Return (X, Y) of the center of cell containing provided text 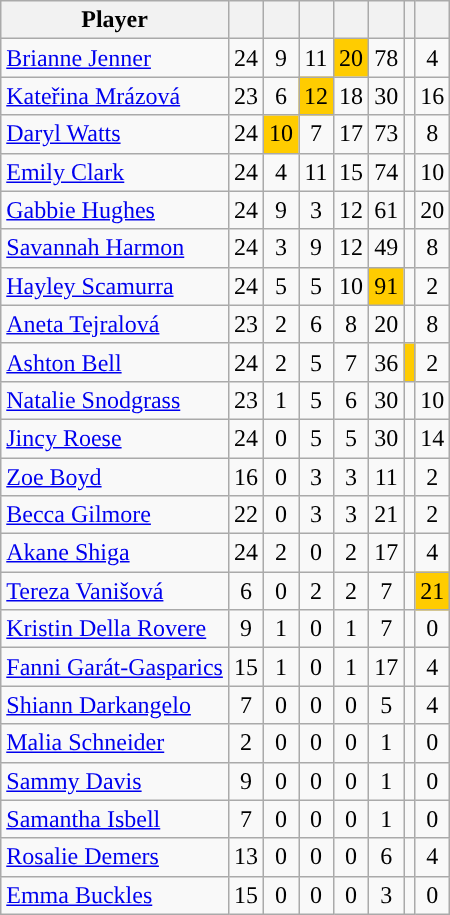
Aneta Tejralová (115, 324)
36 (386, 362)
Kateřina Mrázová (115, 96)
Tereza Vanišová (115, 591)
Akane Shiga (115, 553)
Sammy Davis (115, 781)
Samantha Isbell (115, 819)
73 (386, 134)
18 (352, 96)
Fanni Garát-Gasparics (115, 667)
13 (246, 857)
Player (115, 20)
91 (386, 286)
14 (432, 438)
Ashton Bell (115, 362)
Zoe Boyd (115, 477)
Natalie Snodgrass (115, 400)
Emily Clark (115, 172)
Emma Buckles (115, 895)
Gabbie Hughes (115, 210)
Savannah Harmon (115, 248)
Kristin Della Rovere (115, 629)
Jincy Roese (115, 438)
Shiann Darkangelo (115, 705)
Brianne Jenner (115, 58)
Daryl Watts (115, 134)
22 (246, 515)
49 (386, 248)
Becca Gilmore (115, 515)
78 (386, 58)
74 (386, 172)
Rosalie Demers (115, 857)
Malia Schneider (115, 743)
Hayley Scamurra (115, 286)
61 (386, 210)
